Return [x, y] of the center of cell containing provided text 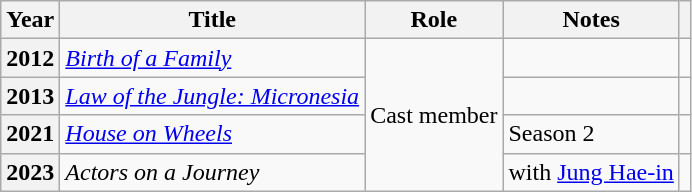
Year [30, 20]
2021 [30, 134]
Title [212, 20]
with Jung Hae-in [591, 172]
Actors on a Journey [212, 172]
Notes [591, 20]
Birth of a Family [212, 58]
2012 [30, 58]
Law of the Jungle: Micronesia [212, 96]
Role [434, 20]
2013 [30, 96]
House on Wheels [212, 134]
Cast member [434, 115]
2023 [30, 172]
Season 2 [591, 134]
